Return the (X, Y) coordinate for the center point of the cell that contains the specified text.  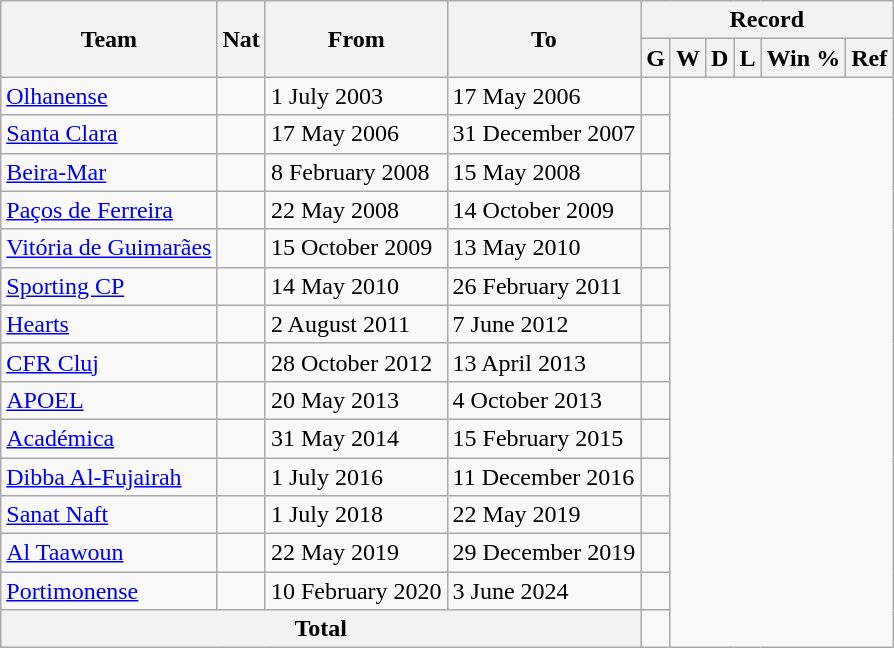
28 October 2012 (356, 362)
Santa Clara (109, 134)
15 October 2009 (356, 248)
To (544, 39)
Al Taawoun (109, 553)
Paços de Ferreira (109, 210)
15 May 2008 (544, 172)
APOEL (109, 400)
2 August 2011 (356, 324)
4 October 2013 (544, 400)
W (688, 58)
10 February 2020 (356, 591)
Ref (870, 58)
Vitória de Guimarães (109, 248)
20 May 2013 (356, 400)
Team (109, 39)
Portimonense (109, 591)
Hearts (109, 324)
13 April 2013 (544, 362)
CFR Cluj (109, 362)
22 May 2008 (356, 210)
29 December 2019 (544, 553)
31 May 2014 (356, 438)
15 February 2015 (544, 438)
14 October 2009 (544, 210)
7 June 2012 (544, 324)
G (656, 58)
26 February 2011 (544, 286)
8 February 2008 (356, 172)
13 May 2010 (544, 248)
Win % (804, 58)
D (720, 58)
3 June 2024 (544, 591)
Total (321, 629)
Beira-Mar (109, 172)
14 May 2010 (356, 286)
11 December 2016 (544, 477)
From (356, 39)
1 July 2003 (356, 96)
Sporting CP (109, 286)
1 July 2016 (356, 477)
Record (767, 20)
Académica (109, 438)
Dibba Al-Fujairah (109, 477)
Nat (241, 39)
Olhanense (109, 96)
1 July 2018 (356, 515)
Sanat Naft (109, 515)
L (748, 58)
31 December 2007 (544, 134)
